Output the (X, Y) coordinate of the center of the cell containing the given text.  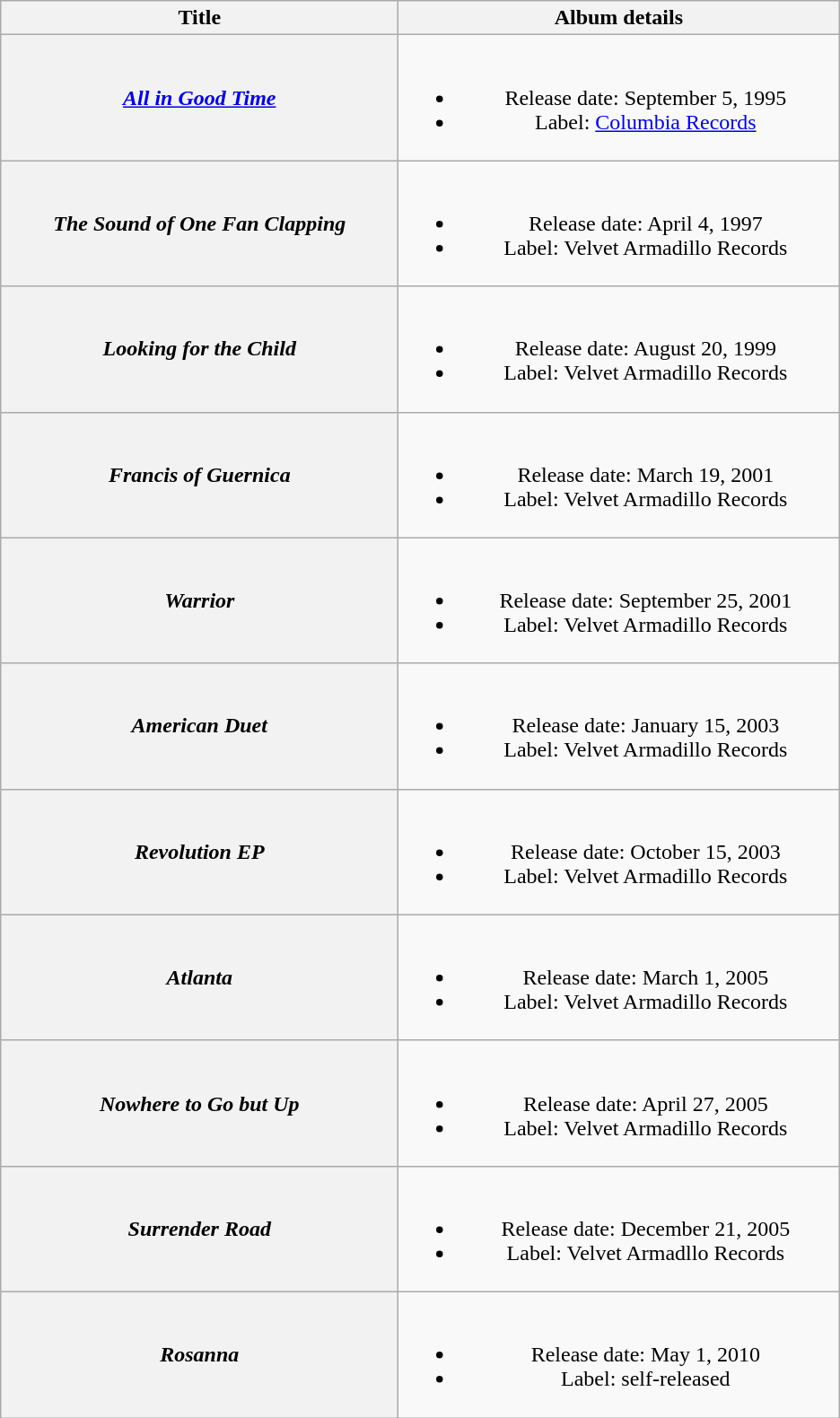
Surrender Road (199, 1229)
Revolution EP (199, 852)
Release date: January 15, 2003Label: Velvet Armadillo Records (619, 726)
Warrior (199, 600)
Nowhere to Go but Up (199, 1103)
Title (199, 18)
Atlanta (199, 977)
Release date: December 21, 2005Label: Velvet Armadllo Records (619, 1229)
The Sound of One Fan Clapping (199, 223)
Release date: September 25, 2001Label: Velvet Armadillo Records (619, 600)
Looking for the Child (199, 349)
Album details (619, 18)
Release date: October 15, 2003Label: Velvet Armadillo Records (619, 852)
All in Good Time (199, 98)
Release date: September 5, 1995Label: Columbia Records (619, 98)
Release date: April 27, 2005Label: Velvet Armadillo Records (619, 1103)
Rosanna (199, 1354)
Release date: March 19, 2001Label: Velvet Armadillo Records (619, 475)
Release date: March 1, 2005Label: Velvet Armadillo Records (619, 977)
Release date: May 1, 2010Label: self-released (619, 1354)
American Duet (199, 726)
Francis of Guernica (199, 475)
Release date: April 4, 1997Label: Velvet Armadillo Records (619, 223)
Release date: August 20, 1999Label: Velvet Armadillo Records (619, 349)
